Output the [X, Y] coordinate of the center of the cell containing the given text.  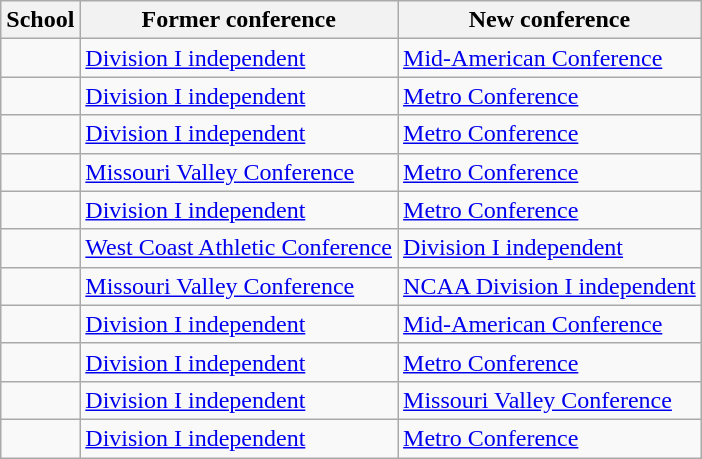
School [40, 20]
NCAA Division I independent [550, 286]
Former conference [239, 20]
West Coast Athletic Conference [239, 248]
New conference [550, 20]
